Scan for the cell matching the given text and deliver its [X, Y] coordinate at center. 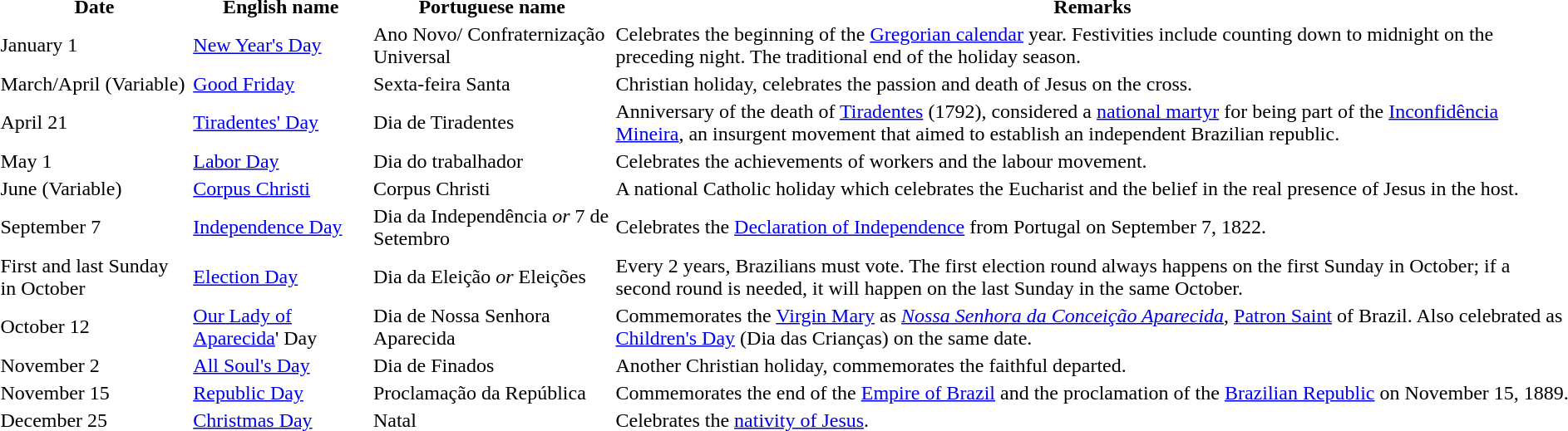
Dia de Nossa Senhora Aparecida [492, 327]
Our Lady of Aparecida' Day [281, 327]
Dia de Finados [492, 365]
Dia do trabalhador [492, 161]
Republic Day [281, 393]
Tiradentes' Day [281, 123]
Labor Day [281, 161]
Sexta-feira Santa [492, 84]
Election Day [281, 277]
All Soul's Day [281, 365]
New Year's Day [281, 45]
Dia da Eleição or Eleições [492, 277]
Independence Day [281, 228]
Dia de Tiradentes [492, 123]
Proclamação da República [492, 393]
Good Friday [281, 84]
Dia da Independência or 7 de Setembro [492, 228]
Ano Novo/ Confraternização Universal [492, 45]
